Extract the [X, Y] coordinate from the center of the cell holding the provided text.  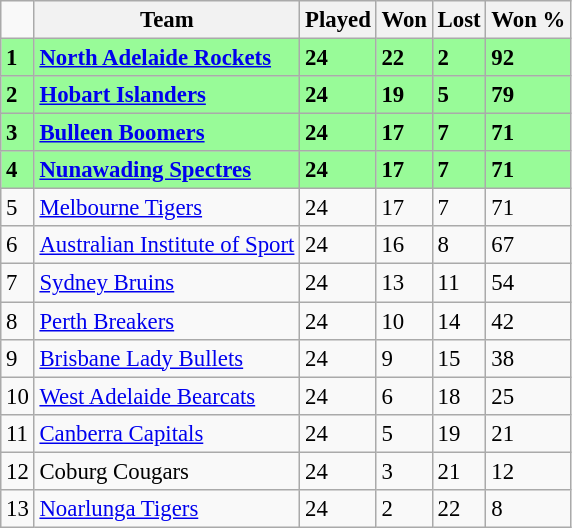
Nunawading Spectres [167, 170]
Lost [459, 20]
Won % [528, 20]
Played [338, 20]
25 [528, 396]
42 [528, 321]
Noarlunga Tigers [167, 509]
54 [528, 283]
Perth Breakers [167, 321]
Won [404, 20]
Canberra Capitals [167, 433]
Australian Institute of Sport [167, 245]
West Adelaide Bearcats [167, 396]
Melbourne Tigers [167, 208]
18 [459, 396]
1 [18, 58]
14 [459, 321]
Sydney Bruins [167, 283]
16 [404, 245]
Brisbane Lady Bullets [167, 358]
Hobart Islanders [167, 95]
Coburg Cougars [167, 471]
67 [528, 245]
Team [167, 20]
North Adelaide Rockets [167, 58]
92 [528, 58]
4 [18, 170]
15 [459, 358]
79 [528, 95]
Bulleen Boomers [167, 133]
38 [528, 358]
